Search for the cell housing the specified text and yield its (X, Y) center coordinate. 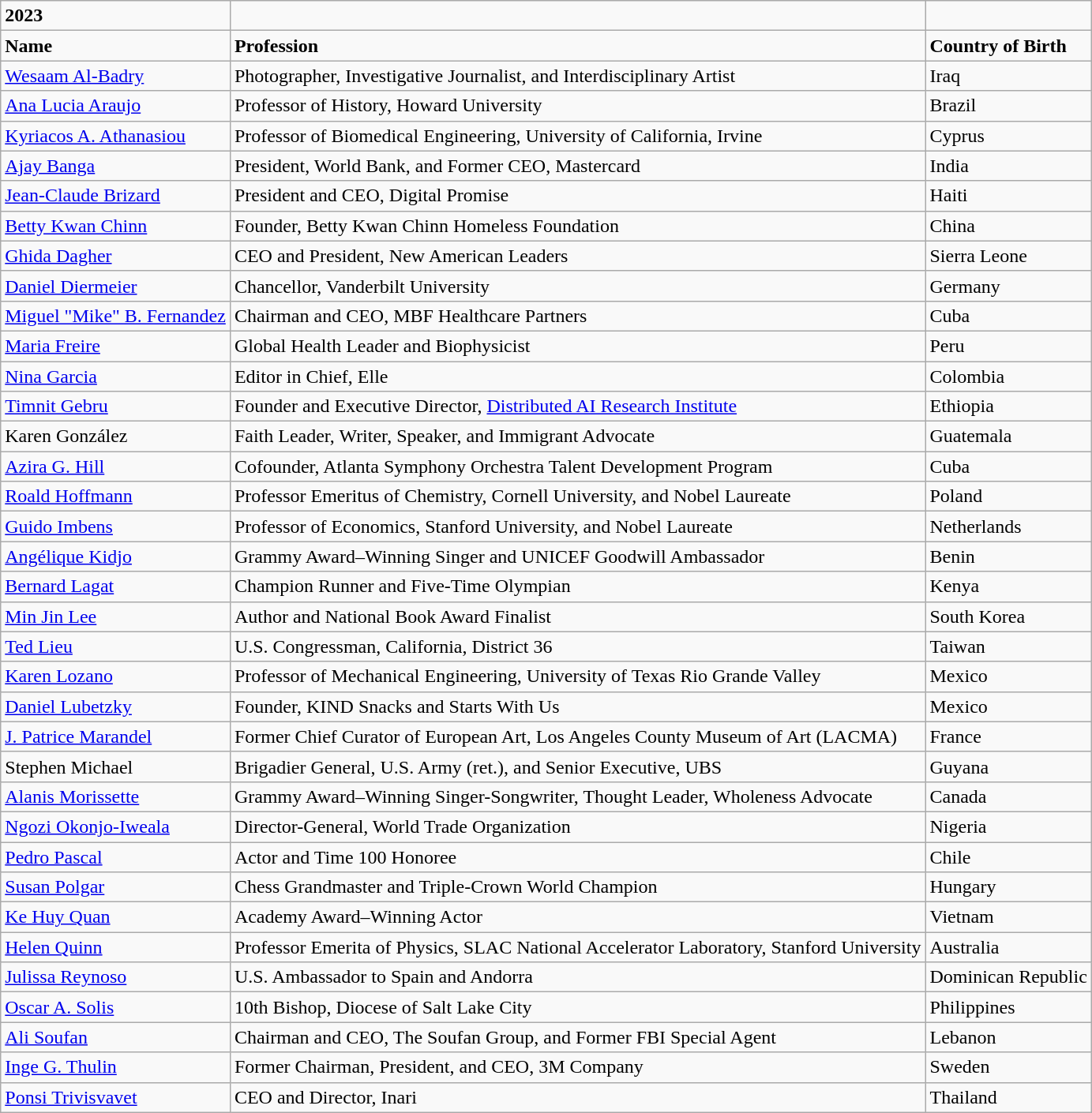
Philippines (1008, 1007)
Kyriacos A. Athanasiou (115, 136)
Maria Freire (115, 346)
U.S. Ambassador to Spain and Andorra (578, 977)
Former Chief Curator of European Art, Los Angeles County Museum of Art (LACMA) (578, 736)
Azira G. Hill (115, 467)
Taiwan (1008, 646)
Guatemala (1008, 437)
Ana Lucia Araujo (115, 106)
Grammy Award–Winning Singer-Songwriter, Thought Leader, Wholeness Advocate (578, 796)
Founder, Betty Kwan Chinn Homeless Foundation (578, 226)
Peru (1008, 346)
Chancellor, Vanderbilt University (578, 286)
Kenya (1008, 586)
Editor in Chief, Elle (578, 377)
Germany (1008, 286)
Miguel "Mike" B. Fernandez (115, 316)
Champion Runner and Five-Time Olympian (578, 586)
Former Chairman, President, and CEO, 3M Company (578, 1067)
2023 (115, 16)
Australia (1008, 947)
Haiti (1008, 196)
Daniel Diermeier (115, 286)
Julissa Reynoso (115, 977)
Timnit Gebru (115, 407)
President, World Bank, and Former CEO, Mastercard (578, 166)
Oscar A. Solis (115, 1007)
Dominican Republic (1008, 977)
Bernard Lagat (115, 586)
President and CEO, Digital Promise (578, 196)
Academy Award–Winning Actor (578, 917)
Guyana (1008, 766)
Ted Lieu (115, 646)
Professor of Biomedical Engineering, University of California, Irvine (578, 136)
Brigadier General, U.S. Army (ret.), and Senior Executive, UBS (578, 766)
France (1008, 736)
Professor of Economics, Stanford University, and Nobel Laureate (578, 527)
Jean-Claude Brizard (115, 196)
Ngozi Okonjo-Iweala (115, 826)
Susan Polgar (115, 887)
Professor of Mechanical Engineering, University of Texas Rio Grande Valley (578, 676)
Nina Garcia (115, 377)
Ajay Banga (115, 166)
Pedro Pascal (115, 856)
Sierra Leone (1008, 256)
Actor and Time 100 Honoree (578, 856)
Guido Imbens (115, 527)
Chess Grandmaster and Triple-Crown World Champion (578, 887)
J. Patrice Marandel (115, 736)
Alanis Morissette (115, 796)
Profession (578, 46)
Thailand (1008, 1097)
Min Jin Lee (115, 616)
Founder, KIND Snacks and Starts With Us (578, 706)
Brazil (1008, 106)
Chairman and CEO, The Soufan Group, and Former FBI Special Agent (578, 1037)
Betty Kwan Chinn (115, 226)
Ke Huy Quan (115, 917)
South Korea (1008, 616)
Karen González (115, 437)
Global Health Leader and Biophysicist (578, 346)
Ghida Dagher (115, 256)
Ali Soufan (115, 1037)
Canada (1008, 796)
Lebanon (1008, 1037)
Ponsi Trivisvavet (115, 1097)
Professor Emerita of Physics, SLAC National Accelerator Laboratory, Stanford University (578, 947)
Chairman and CEO, MBF Healthcare Partners (578, 316)
Nigeria (1008, 826)
U.S. Congressman, California, District 36 (578, 646)
CEO and Director, Inari (578, 1097)
Angélique Kidjo (115, 556)
Sweden (1008, 1067)
China (1008, 226)
Ethiopia (1008, 407)
Colombia (1008, 377)
Country of Birth (1008, 46)
India (1008, 166)
Founder and Executive Director, Distributed AI Research Institute (578, 407)
Grammy Award–Winning Singer and UNICEF Goodwill Ambassador (578, 556)
Director-General, World Trade Organization (578, 826)
Inge G. Thulin (115, 1067)
Cofounder, Atlanta Symphony Orchestra Talent Development Program (578, 467)
Stephen Michael (115, 766)
Hungary (1008, 887)
Vietnam (1008, 917)
CEO and President, New American Leaders (578, 256)
Poland (1008, 497)
Netherlands (1008, 527)
Name (115, 46)
Photographer, Investigative Journalist, and Interdisciplinary Artist (578, 76)
Benin (1008, 556)
Helen Quinn (115, 947)
10th Bishop, Diocese of Salt Lake City (578, 1007)
Wesaam Al-Badry (115, 76)
Professor of History, Howard University (578, 106)
Faith Leader, Writer, Speaker, and Immigrant Advocate (578, 437)
Cyprus (1008, 136)
Roald Hoffmann (115, 497)
Chile (1008, 856)
Karen Lozano (115, 676)
Professor Emeritus of Chemistry, Cornell University, and Nobel Laureate (578, 497)
Daniel Lubetzky (115, 706)
Author and National Book Award Finalist (578, 616)
Iraq (1008, 76)
